Capture the cell that displays the provided text and extract its (x, y) central coordinate. 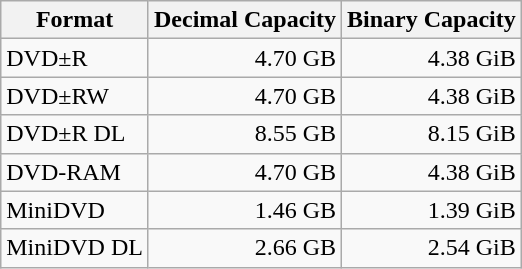
DVD±RW (75, 96)
MiniDVD DL (75, 248)
8.55 GB (244, 134)
2.66 GB (244, 248)
DVD-RAM (75, 172)
DVD±R DL (75, 134)
Format (75, 20)
Decimal Capacity (244, 20)
8.15 GiB (432, 134)
2.54 GiB (432, 248)
1.39 GiB (432, 210)
DVD±R (75, 58)
Binary Capacity (432, 20)
1.46 GB (244, 210)
MiniDVD (75, 210)
